Provide the (X, Y) coordinate of the cell's center where the given text is located.  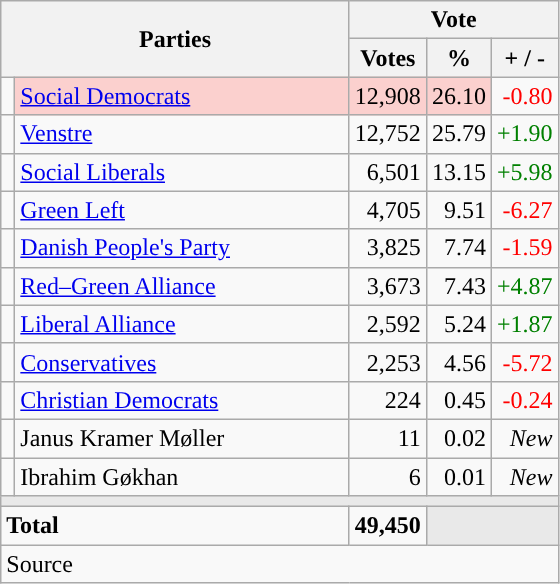
5.24 (458, 324)
-0.24 (524, 400)
2,592 (388, 324)
6,501 (388, 172)
Christian Democrats (182, 400)
12,752 (388, 134)
Conservatives (182, 362)
49,450 (388, 526)
Danish People's Party (182, 248)
+1.90 (524, 134)
26.10 (458, 96)
-0.80 (524, 96)
Vote (454, 20)
9.51 (458, 210)
Liberal Alliance (182, 324)
6 (388, 477)
+ / - (524, 58)
Parties (176, 39)
Red–Green Alliance (182, 286)
0.01 (458, 477)
25.79 (458, 134)
Social Democrats (182, 96)
% (458, 58)
Votes (388, 58)
0.45 (458, 400)
-1.59 (524, 248)
7.43 (458, 286)
-6.27 (524, 210)
+4.87 (524, 286)
Total (176, 526)
11 (388, 438)
224 (388, 400)
Green Left (182, 210)
7.74 (458, 248)
Social Liberals (182, 172)
0.02 (458, 438)
4.56 (458, 362)
-5.72 (524, 362)
Ibrahim Gøkhan (182, 477)
13.15 (458, 172)
+1.87 (524, 324)
Venstre (182, 134)
Source (280, 564)
4,705 (388, 210)
3,673 (388, 286)
Janus Kramer Møller (182, 438)
2,253 (388, 362)
12,908 (388, 96)
+5.98 (524, 172)
3,825 (388, 248)
